Provide the [X, Y] coordinate of the cell's center where the given text is located.  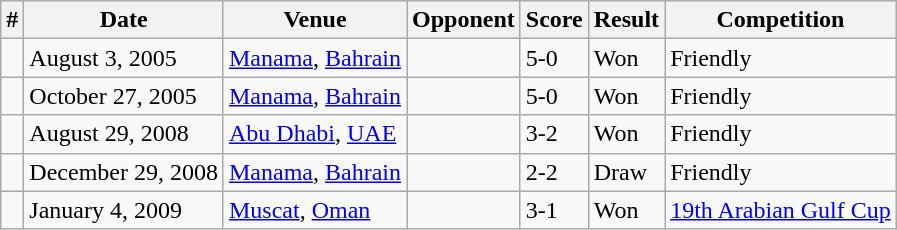
3-1 [554, 210]
19th Arabian Gulf Cup [781, 210]
January 4, 2009 [124, 210]
Competition [781, 20]
Date [124, 20]
October 27, 2005 [124, 96]
Draw [626, 172]
August 3, 2005 [124, 58]
# [12, 20]
Abu Dhabi, UAE [314, 134]
Opponent [463, 20]
Score [554, 20]
Venue [314, 20]
3-2 [554, 134]
August 29, 2008 [124, 134]
Result [626, 20]
Muscat, Oman [314, 210]
2-2 [554, 172]
December 29, 2008 [124, 172]
